Detect which cell encompasses the target text, then output its [x, y] center coordinate. 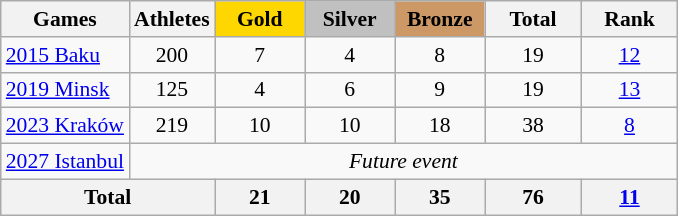
76 [534, 197]
Games [65, 19]
6 [350, 90]
2015 Baku [65, 55]
9 [440, 90]
7 [260, 55]
2023 Kraków [65, 126]
Future event [404, 162]
20 [350, 197]
13 [630, 90]
35 [440, 197]
Silver [350, 19]
219 [172, 126]
Rank [630, 19]
12 [630, 55]
38 [534, 126]
21 [260, 197]
Gold [260, 19]
125 [172, 90]
200 [172, 55]
Athletes [172, 19]
18 [440, 126]
11 [630, 197]
2019 Minsk [65, 90]
2027 Istanbul [65, 162]
Bronze [440, 19]
